From the cell containing the given text, extract its center point as [X, Y] coordinate. 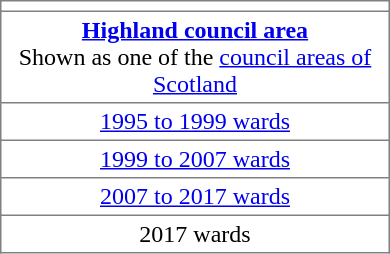
1999 to 2007 wards [195, 159]
Highland council area Shown as one of the council areas of Scotland [195, 57]
1995 to 1999 wards [195, 122]
2017 wards [195, 234]
2007 to 2017 wards [195, 197]
